Locate the cell with the specified text and output its [X, Y] center coordinate. 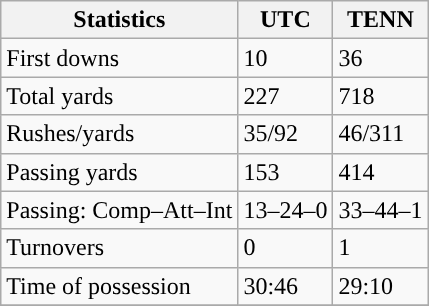
Turnovers [120, 248]
36 [380, 58]
30:46 [286, 286]
Passing: Comp–Att–Int [120, 210]
Passing yards [120, 172]
414 [380, 172]
Rushes/yards [120, 134]
13–24–0 [286, 210]
0 [286, 248]
46/311 [380, 134]
718 [380, 96]
29:10 [380, 286]
Total yards [120, 96]
1 [380, 248]
TENN [380, 20]
10 [286, 58]
33–44–1 [380, 210]
227 [286, 96]
Time of possession [120, 286]
First downs [120, 58]
UTC [286, 20]
153 [286, 172]
35/92 [286, 134]
Statistics [120, 20]
